Output the (x, y) coordinate of the center of the cell containing the given text.  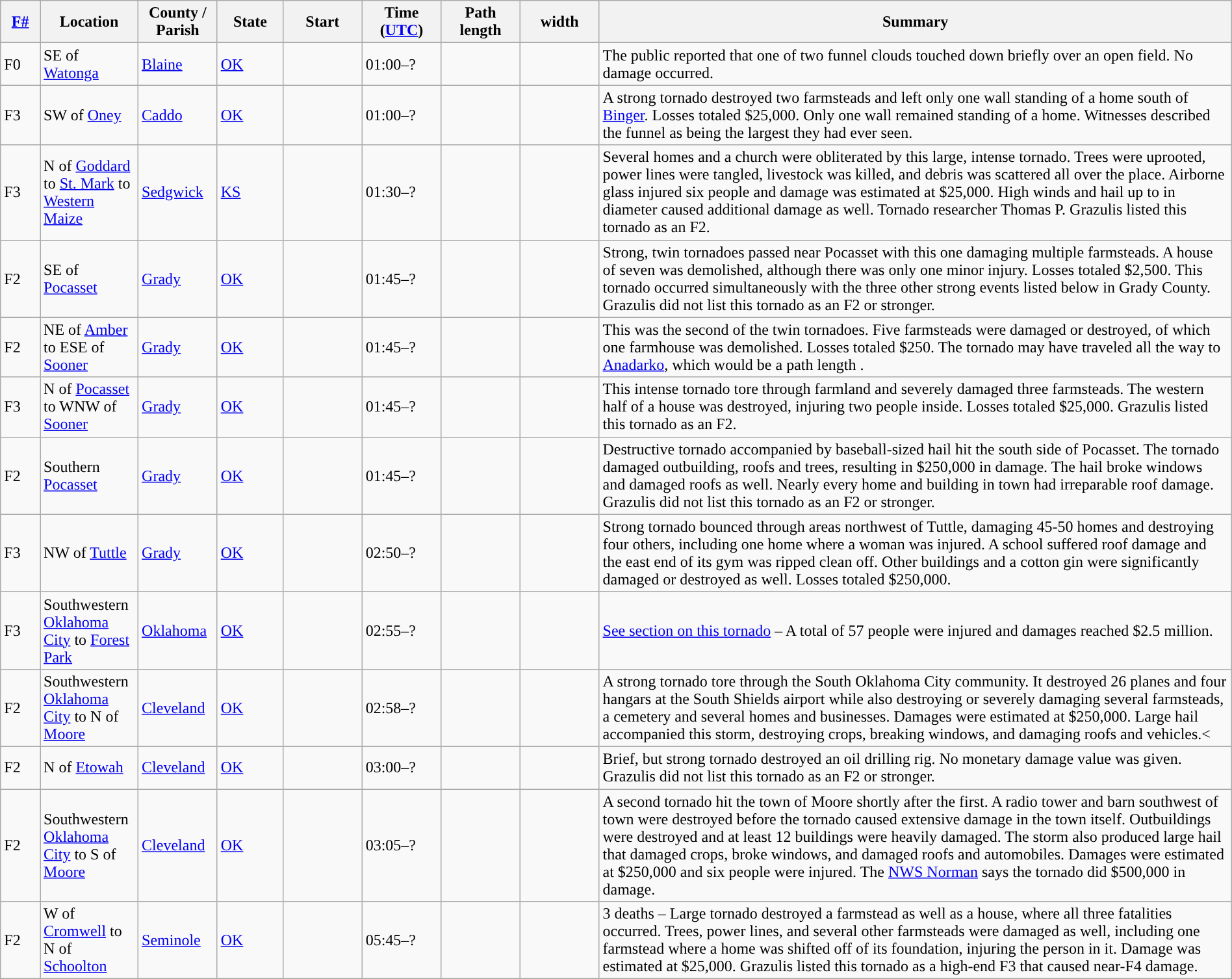
Sedgwick (178, 192)
F# (21, 22)
05:45–? (402, 940)
KS (250, 192)
SE of Pocasset (90, 278)
NE of Amber to ESE of Sooner (90, 347)
02:50–? (402, 553)
N of Pocasset to WNW of Sooner (90, 407)
W of Cromwell to N of Schoolton (90, 940)
Location (90, 22)
Blaine (178, 64)
Southern Pocasset (90, 476)
SE of Watonga (90, 64)
Summary (915, 22)
See section on this tornado – A total of 57 people were injured and damages reached $2.5 million. (915, 631)
02:55–? (402, 631)
County / Parish (178, 22)
Southwestern Oklahoma City to N of Moore (90, 707)
Oklahoma (178, 631)
NW of Tuttle (90, 553)
Seminole (178, 940)
Caddo (178, 115)
State (250, 22)
03:00–? (402, 767)
02:58–? (402, 707)
Start (323, 22)
Southwestern Oklahoma City to S of Moore (90, 845)
Time (UTC) (402, 22)
Brief, but strong tornado destroyed an oil drilling rig. No monetary damage value was given. Grazulis did not list this tornado as an F2 or stronger. (915, 767)
01:30–? (402, 192)
Path length (481, 22)
N of Etowah (90, 767)
Southwestern Oklahoma City to Forest Park (90, 631)
width (559, 22)
SW of Oney (90, 115)
03:05–? (402, 845)
N of Goddard to St. Mark to Western Maize (90, 192)
The public reported that one of two funnel clouds touched down briefly over an open field. No damage occurred. (915, 64)
F0 (21, 64)
